Find where the given text appears and provide that cell's center as [X, Y] coordinate. 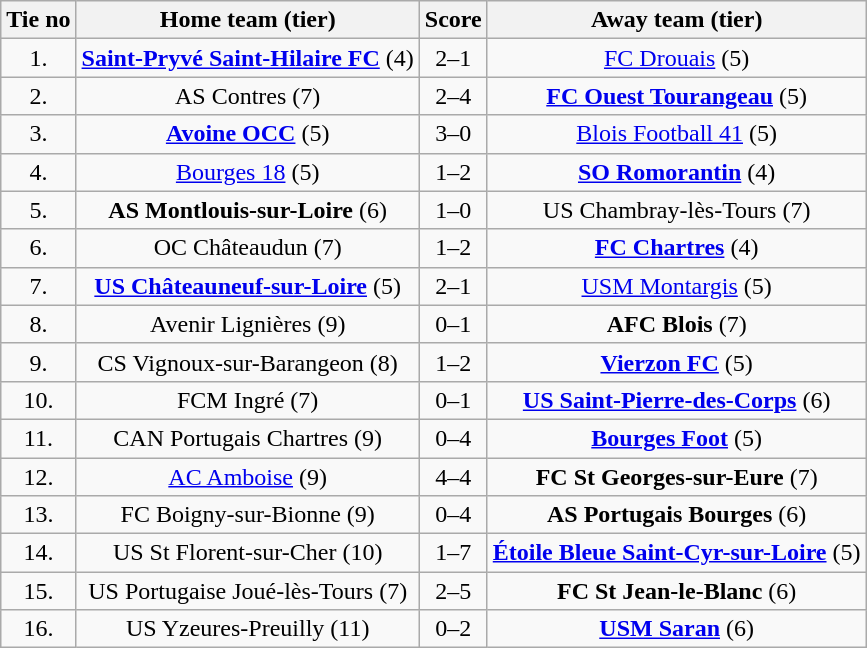
Bourges Foot (5) [676, 438]
9. [38, 362]
3–0 [453, 134]
1. [38, 58]
Avenir Lignières (9) [248, 324]
Home team (tier) [248, 20]
2–4 [453, 96]
US Châteauneuf-sur-Loire (5) [248, 286]
Étoile Bleue Saint-Cyr-sur-Loire (5) [676, 553]
FC St Jean-le-Blanc (6) [676, 591]
11. [38, 438]
15. [38, 591]
13. [38, 515]
US St Florent-sur-Cher (10) [248, 553]
4. [38, 172]
CS Vignoux-sur-Barangeon (8) [248, 362]
14. [38, 553]
AS Portugais Bourges (6) [676, 515]
12. [38, 477]
CAN Portugais Chartres (9) [248, 438]
2. [38, 96]
AFC Blois (7) [676, 324]
USM Montargis (5) [676, 286]
FC Ouest Tourangeau (5) [676, 96]
AS Contres (7) [248, 96]
16. [38, 629]
FC St Georges-sur-Eure (7) [676, 477]
0–2 [453, 629]
OC Châteaudun (7) [248, 248]
AC Amboise (9) [248, 477]
Saint-Pryvé Saint-Hilaire FC (4) [248, 58]
1–0 [453, 210]
FC Chartres (4) [676, 248]
SO Romorantin (4) [676, 172]
US Yzeures-Preuilly (11) [248, 629]
FC Boigny-sur-Bionne (9) [248, 515]
6. [38, 248]
Tie no [38, 20]
1–7 [453, 553]
4–4 [453, 477]
FCM Ingré (7) [248, 400]
Away team (tier) [676, 20]
AS Montlouis-sur-Loire (6) [248, 210]
FC Drouais (5) [676, 58]
2–5 [453, 591]
US Saint-Pierre-des-Corps (6) [676, 400]
10. [38, 400]
3. [38, 134]
Bourges 18 (5) [248, 172]
Score [453, 20]
US Chambray-lès-Tours (7) [676, 210]
Blois Football 41 (5) [676, 134]
8. [38, 324]
USM Saran (6) [676, 629]
7. [38, 286]
US Portugaise Joué-lès-Tours (7) [248, 591]
5. [38, 210]
Avoine OCC (5) [248, 134]
Vierzon FC (5) [676, 362]
